Identify which cell holds the provided text, then report its [x, y] central coordinate. 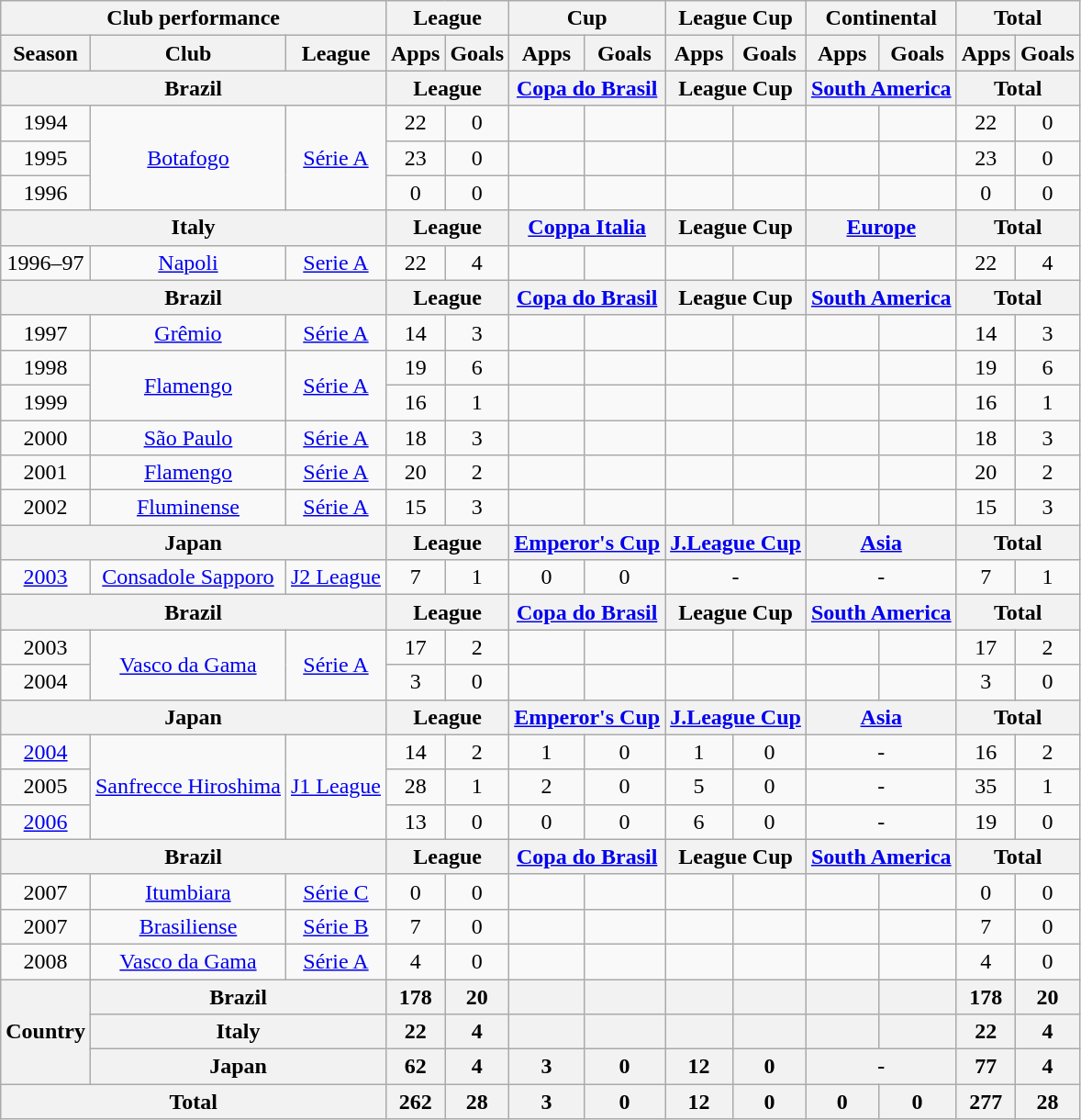
Club [187, 53]
262 [415, 1102]
São Paulo [187, 438]
35 [986, 787]
Grêmio [187, 332]
1995 [46, 158]
77 [986, 1067]
Consadole Sapporo [187, 577]
2000 [46, 438]
5 [699, 787]
J2 League [336, 577]
1994 [46, 123]
Club performance [194, 18]
Coppa Italia [587, 228]
Napoli [187, 263]
Brasiliense [187, 926]
13 [415, 822]
Europe [881, 228]
J1 League [336, 787]
1997 [46, 332]
277 [986, 1102]
2001 [46, 473]
2002 [46, 508]
Itumbiara [187, 891]
Fluminense [187, 508]
1996–97 [46, 263]
2006 [46, 822]
Cup [587, 18]
62 [415, 1067]
Season [46, 53]
2005 [46, 787]
1998 [46, 367]
1996 [46, 193]
1999 [46, 402]
Country [46, 1031]
Série B [336, 926]
Serie A [336, 263]
Continental [881, 18]
Série C [336, 891]
Botafogo [187, 158]
2008 [46, 961]
Sanfrecce Hiroshima [187, 787]
